Output the [X, Y] coordinate of the center of the cell containing the given text.  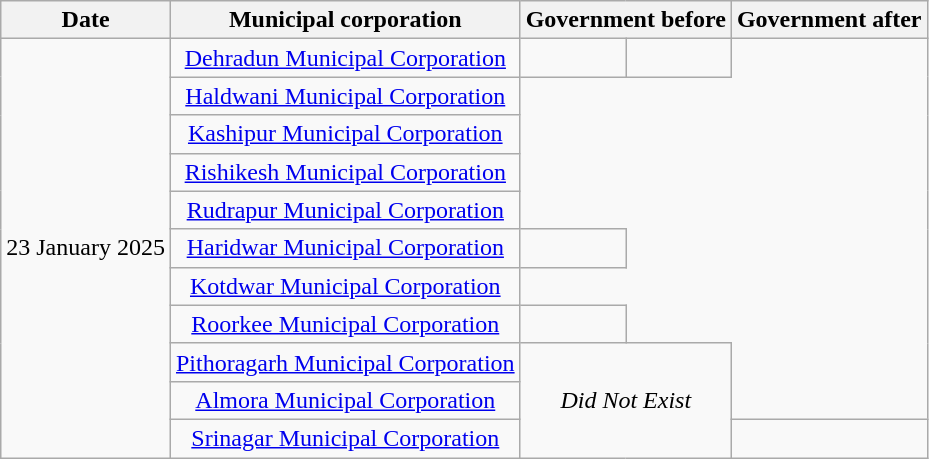
Municipal corporation [345, 20]
Haridwar Municipal Corporation [345, 248]
Srinagar Municipal Corporation [345, 438]
Date [86, 20]
Government before [626, 20]
Government after [829, 20]
Did Not Exist [626, 400]
Kotdwar Municipal Corporation [345, 286]
Roorkee Municipal Corporation [345, 324]
Haldwani Municipal Corporation [345, 96]
Rudrapur Municipal Corporation [345, 210]
Rishikesh Municipal Corporation [345, 172]
Kashipur Municipal Corporation [345, 134]
Dehradun Municipal Corporation [345, 58]
Almora Municipal Corporation [345, 400]
Pithoragarh Municipal Corporation [345, 362]
23 January 2025 [86, 248]
